From the cell containing the given text, extract its center point as (x, y) coordinate. 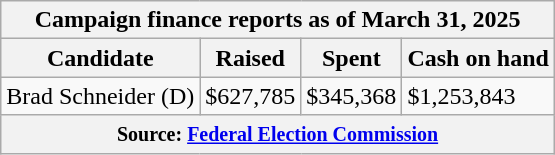
Brad Schneider (D) (100, 96)
Campaign finance reports as of March 31, 2025 (278, 20)
Cash on hand (478, 58)
Source: Federal Election Commission (278, 134)
$627,785 (250, 96)
Candidate (100, 58)
Raised (250, 58)
Spent (352, 58)
$345,368 (352, 96)
$1,253,843 (478, 96)
